Return (x, y) of the center of cell containing provided text 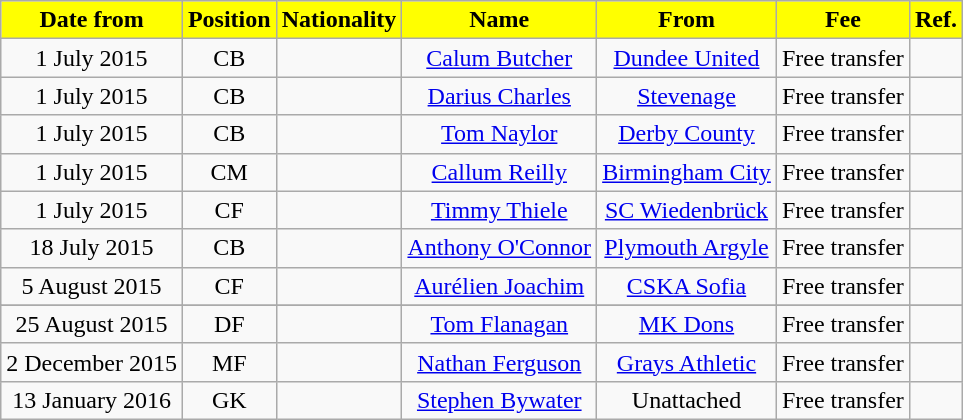
CM (229, 172)
Tom Naylor (500, 134)
Derby County (687, 134)
Nathan Ferguson (500, 362)
Grays Athletic (687, 362)
Anthony O'Connor (500, 248)
Stephen Bywater (500, 400)
GK (229, 400)
MK Dons (687, 324)
Date from (92, 20)
25 August 2015 (92, 324)
Darius Charles (500, 96)
13 January 2016 (92, 400)
Dundee United (687, 58)
2 December 2015 (92, 362)
Name (500, 20)
Fee (842, 20)
From (687, 20)
CSKA Sofia (687, 286)
SC Wiedenbrück (687, 210)
Unattached (687, 400)
Birmingham City (687, 172)
Stevenage (687, 96)
Tom Flanagan (500, 324)
18 July 2015 (92, 248)
Timmy Thiele (500, 210)
5 August 2015 (92, 286)
Nationality (339, 20)
Callum Reilly (500, 172)
Position (229, 20)
Plymouth Argyle (687, 248)
DF (229, 324)
Aurélien Joachim (500, 286)
Calum Butcher (500, 58)
MF (229, 362)
Ref. (936, 20)
